Find where the given text appears and provide that cell's center as (X, Y) coordinate. 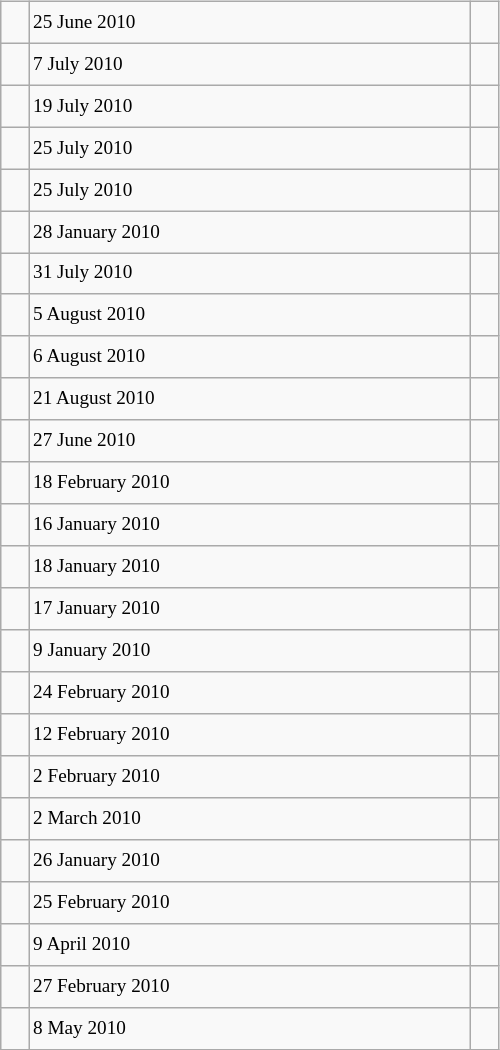
27 February 2010 (249, 986)
28 January 2010 (249, 232)
27 June 2010 (249, 441)
17 January 2010 (249, 609)
6 August 2010 (249, 357)
18 January 2010 (249, 567)
25 June 2010 (249, 22)
24 February 2010 (249, 693)
5 August 2010 (249, 315)
8 May 2010 (249, 1028)
12 February 2010 (249, 735)
25 February 2010 (249, 902)
2 March 2010 (249, 819)
31 July 2010 (249, 274)
2 February 2010 (249, 777)
18 February 2010 (249, 483)
9 April 2010 (249, 944)
7 July 2010 (249, 64)
19 July 2010 (249, 106)
21 August 2010 (249, 399)
26 January 2010 (249, 861)
16 January 2010 (249, 525)
9 January 2010 (249, 651)
